Determine the (x, y) coordinate at the center of the cell enclosing the given text.  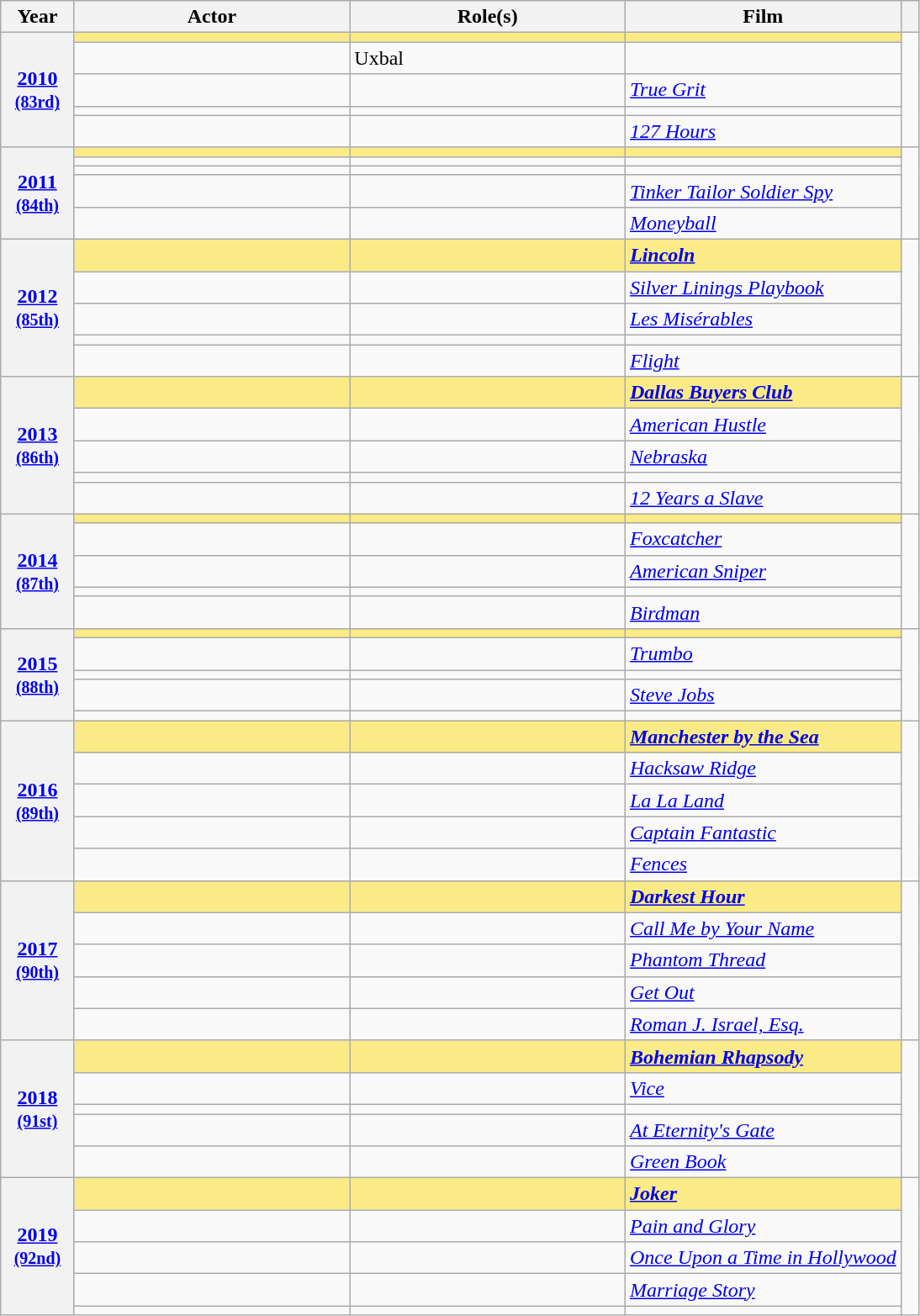
Once Upon a Time in Hollywood (763, 1258)
Steve Jobs (763, 695)
12 Years a Slave (763, 498)
Get Out (763, 992)
Tinker Tailor Soldier Spy (763, 191)
Dallas Buyers Club (763, 393)
Green Book (763, 1162)
Call Me by Your Name (763, 928)
Fences (763, 864)
Hacksaw Ridge (763, 769)
Birdman (763, 612)
2010 (83rd) (37, 90)
Nebraska (763, 457)
2017 (90th) (37, 960)
Film (763, 17)
Trumbo (763, 653)
La La Land (763, 801)
Manchester by the Sea (763, 737)
True Grit (763, 90)
Foxcatcher (763, 539)
Actor (212, 17)
Bohemian Rhapsody (763, 1056)
2013 (86th) (37, 446)
Roman J. Israel, Esq. (763, 1024)
Phantom Thread (763, 960)
Joker (763, 1194)
2014 (87th) (37, 571)
2019 (92nd) (37, 1246)
Vice (763, 1088)
Silver Linings Playbook (763, 287)
127 Hours (763, 131)
At Eternity's Gate (763, 1129)
Role(s) (488, 17)
American Hustle (763, 425)
American Sniper (763, 571)
2016 (89th) (37, 801)
Marriage Story (763, 1290)
Year (37, 17)
Darkest Hour (763, 896)
Lincoln (763, 255)
2018 (91st) (37, 1108)
2011 (84th) (37, 193)
Captain Fantastic (763, 832)
Moneyball (763, 223)
2015 (88th) (37, 674)
Les Misérables (763, 320)
Flight (763, 361)
Pain and Glory (763, 1226)
Uxbal (488, 58)
2012 (85th) (37, 308)
